Capture the cell that displays the provided text and extract its [x, y] central coordinate. 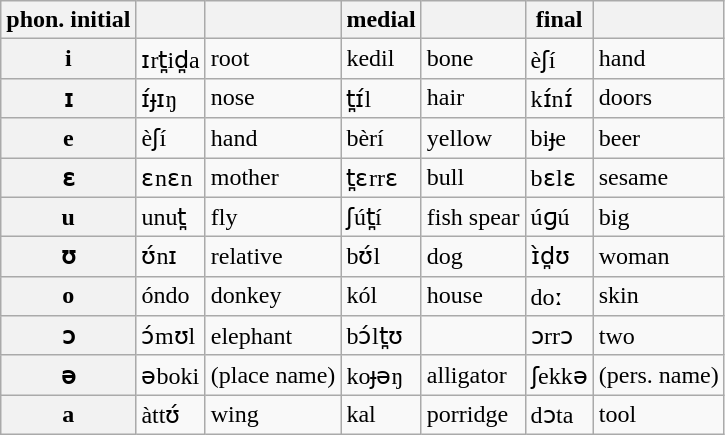
bull [473, 178]
e [68, 138]
doors [658, 98]
ʊ [68, 257]
elephant [273, 336]
àttʊ́ [170, 415]
fish spear [473, 217]
root [273, 59]
yellow [473, 138]
ʃút̪í [381, 217]
kól [381, 296]
porridge [473, 415]
ɔ́mʊl [170, 336]
kal [381, 415]
donkey [273, 296]
bone [473, 59]
o [68, 296]
relative [273, 257]
big [658, 217]
ʊ́nɪ [170, 257]
unut̪ [170, 217]
t̪ɛrrɛ [381, 178]
tool [658, 415]
beer [658, 138]
(pers. name) [658, 375]
t̪ɪ́l [381, 98]
i [68, 59]
phon. initial [68, 20]
ɛ [68, 178]
u [68, 217]
mother [273, 178]
ɪ̀d̪ʊ [559, 257]
doː [559, 296]
woman [658, 257]
ɔrrɔ [559, 336]
a [68, 415]
dɔta [559, 415]
final [559, 20]
bɛlɛ [559, 178]
ɪrt̪id̪a [170, 59]
fly [273, 217]
kɪ́nɪ́ [559, 98]
kedil [381, 59]
sesame [658, 178]
ɛnɛn [170, 178]
ə [68, 375]
koɟəŋ [381, 375]
ʃekkə [559, 375]
bʊ́l [381, 257]
hair [473, 98]
dog [473, 257]
two [658, 336]
ɔ [68, 336]
bèrí [381, 138]
biɟe [559, 138]
ɪ́ɟɪŋ [170, 98]
əboki [170, 375]
alligator [473, 375]
ɪ [68, 98]
(place name) [273, 375]
skin [658, 296]
wing [273, 415]
medial [381, 20]
óndo [170, 296]
house [473, 296]
úɡú [559, 217]
bɔ́lt̪ʊ [381, 336]
nose [273, 98]
